Search for the cell housing the specified text and yield its [x, y] center coordinate. 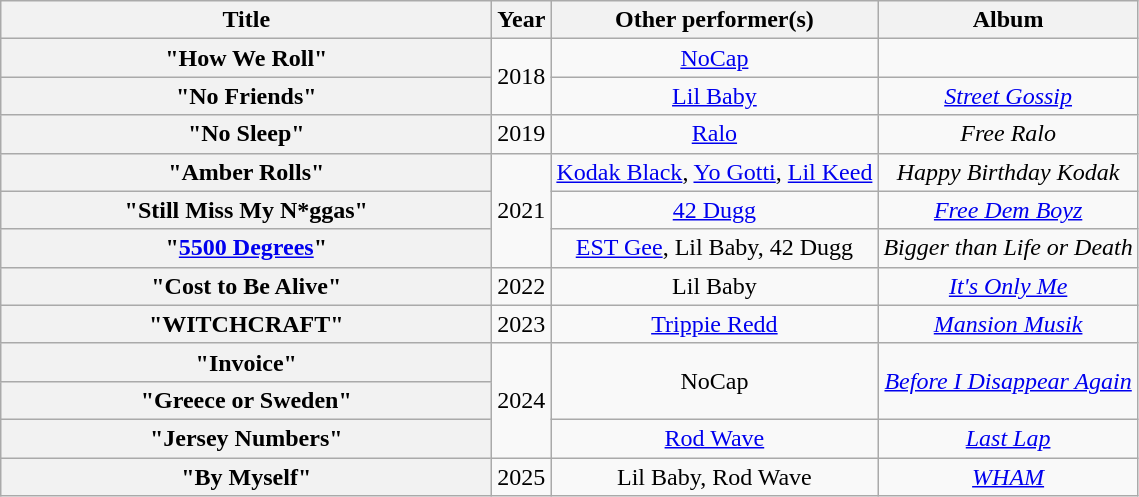
Other performer(s) [714, 20]
"Amber Rolls" [246, 172]
"By Myself" [246, 477]
Street Gossip [1008, 96]
Last Lap [1008, 438]
Album [1008, 20]
Free Dem Boyz [1008, 210]
"Still Miss My N*ggas" [246, 210]
WHAM [1008, 477]
2022 [522, 286]
Lil Baby, Rod Wave [714, 477]
Free Ralo [1008, 134]
"WITCHCRAFT" [246, 324]
"No Friends" [246, 96]
Trippie Redd [714, 324]
Happy Birthday Kodak [1008, 172]
"Invoice" [246, 362]
Bigger than Life or Death [1008, 248]
"How We Roll" [246, 58]
Mansion Musik [1008, 324]
2018 [522, 77]
Ralo [714, 134]
42 Dugg [714, 210]
Title [246, 20]
"Cost to Be Alive" [246, 286]
Kodak Black, Yo Gotti, Lil Keed [714, 172]
2024 [522, 400]
2025 [522, 477]
It's Only Me [1008, 286]
Rod Wave [714, 438]
"No Sleep" [246, 134]
"Jersey Numbers" [246, 438]
"Greece or Sweden" [246, 400]
"5500 Degrees" [246, 248]
2021 [522, 210]
Before I Disappear Again [1008, 381]
2019 [522, 134]
EST Gee, Lil Baby, 42 Dugg [714, 248]
2023 [522, 324]
Year [522, 20]
